Provide the [x, y] coordinate of the cell's center where the given text is located.  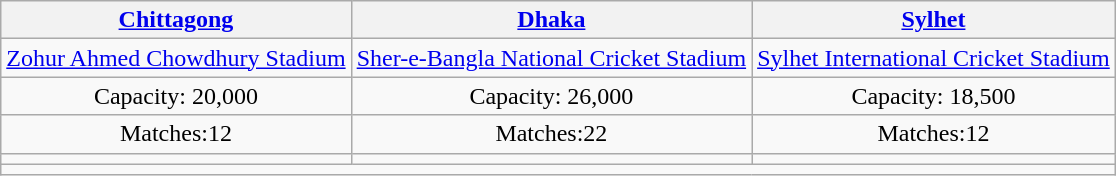
Matches:22 [551, 134]
Capacity: 20,000 [176, 96]
Capacity: 26,000 [551, 96]
Sylhet International Cricket Stadium [934, 58]
Dhaka [551, 20]
Sylhet [934, 20]
Zohur Ahmed Chowdhury Stadium [176, 58]
Capacity: 18,500 [934, 96]
Chittagong [176, 20]
Sher-e-Bangla National Cricket Stadium [551, 58]
